From the cell containing the given text, extract its center point as [x, y] coordinate. 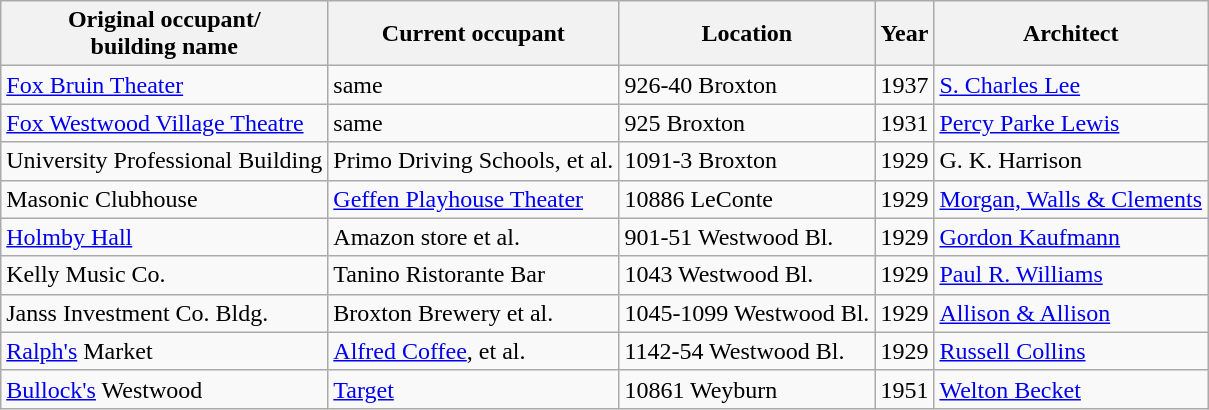
G. K. Harrison [1071, 161]
Fox Westwood Village Theatre [164, 123]
Broxton Brewery et al. [474, 313]
925 Broxton [747, 123]
Amazon store et al. [474, 237]
Current occupant [474, 34]
901-51 Westwood Bl. [747, 237]
Geffen Playhouse Theater [474, 199]
Alfred Coffee, et al. [474, 351]
1142-54 Westwood Bl. [747, 351]
Masonic Clubhouse [164, 199]
Primo Driving Schools, et al. [474, 161]
10886 LeConte [747, 199]
Architect [1071, 34]
1937 [904, 85]
Kelly Music Co. [164, 275]
Morgan, Walls & Clements [1071, 199]
Ralph's Market [164, 351]
Gordon Kaufmann [1071, 237]
Allison & Allison [1071, 313]
Tanino Ristorante Bar [474, 275]
Year [904, 34]
1043 Westwood Bl. [747, 275]
Russell Collins [1071, 351]
S. Charles Lee [1071, 85]
1091-3 Broxton [747, 161]
1045-1099 Westwood Bl. [747, 313]
Fox Bruin Theater [164, 85]
Target [474, 389]
Original occupant/building name [164, 34]
Janss Investment Co. Bldg. [164, 313]
1951 [904, 389]
Paul R. Williams [1071, 275]
1931 [904, 123]
Location [747, 34]
10861 Weyburn [747, 389]
University Professional Building [164, 161]
926-40 Broxton [747, 85]
Holmby Hall [164, 237]
Percy Parke Lewis [1071, 123]
Bullock's Westwood [164, 389]
Welton Becket [1071, 389]
